For the text-containing cell, return its midpoint in [X, Y] coordinate format. 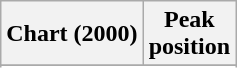
Peakposition [189, 34]
Chart (2000) [72, 34]
